Pinpoint the cell where the given text exists, returning its (X, Y) midpoint coordinate. 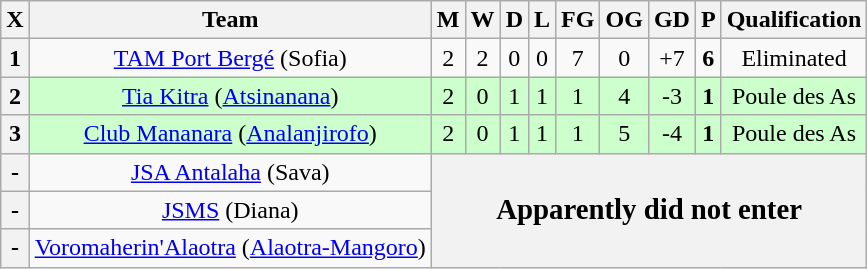
Team (230, 20)
FG (578, 20)
L (542, 20)
+7 (672, 58)
Voromaherin'Alaotra (Alaotra-Mangoro) (230, 248)
3 (15, 134)
D (514, 20)
GD (672, 20)
Eliminated (794, 58)
Apparently did not enter (649, 210)
OG (624, 20)
JSA Antalaha (Sava) (230, 172)
Qualification (794, 20)
JSMS (Diana) (230, 210)
TAM Port Bergé (Sofia) (230, 58)
M (448, 20)
5 (624, 134)
4 (624, 96)
P (708, 20)
6 (708, 58)
7 (578, 58)
-3 (672, 96)
-4 (672, 134)
W (482, 20)
Club Mananara (Analanjirofo) (230, 134)
X (15, 20)
Tia Kitra (Atsinanana) (230, 96)
